From the cell containing the given text, extract its center point as [X, Y] coordinate. 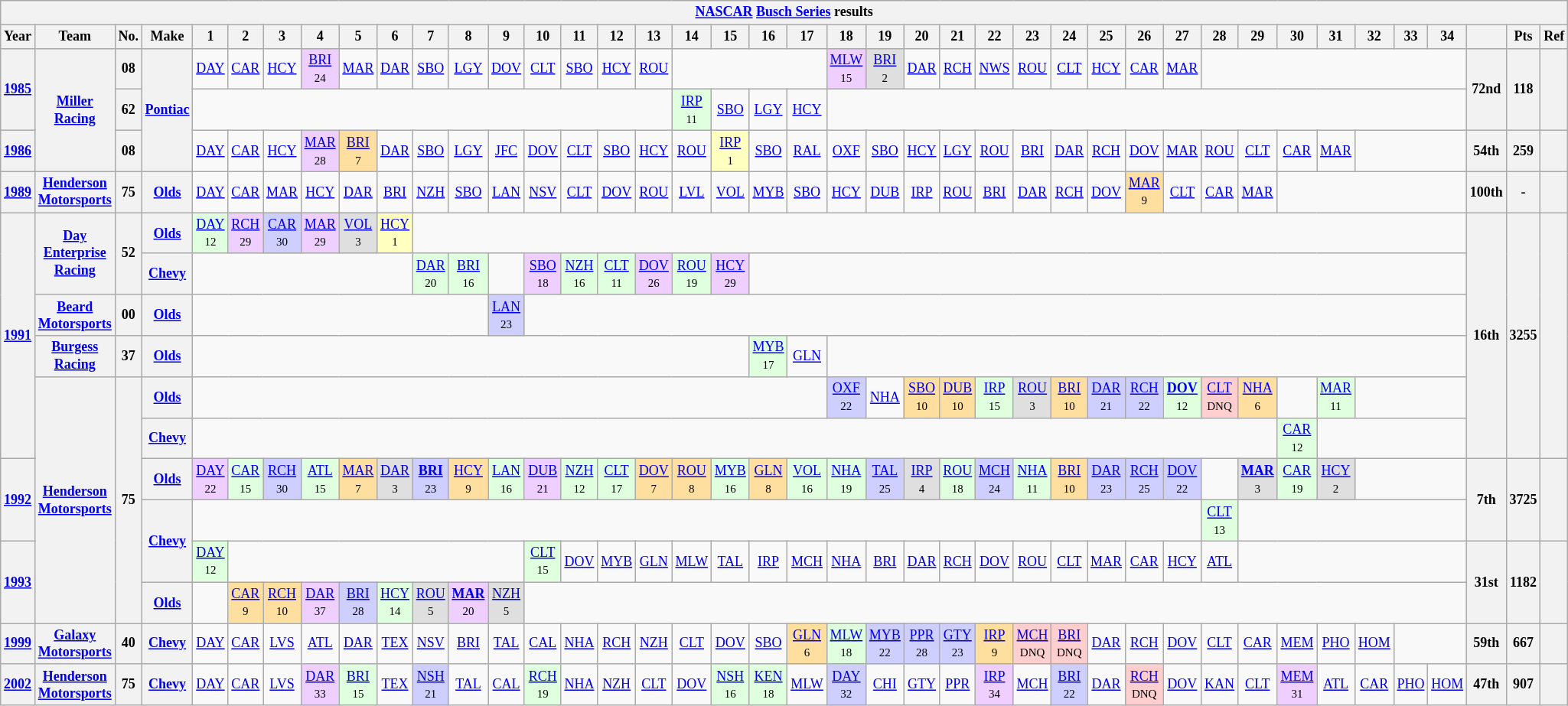
ROU18 [958, 480]
Pts [1523, 37]
52 [129, 254]
22 [995, 37]
907 [1523, 685]
CHI [885, 685]
BRI2 [885, 69]
7th [1487, 500]
CAR15 [246, 480]
14 [692, 37]
RCH19 [543, 685]
OXF [846, 151]
KAN [1220, 685]
NHA6 [1257, 397]
NASCAR Busch Series results [784, 12]
28 [1220, 37]
21 [958, 37]
IRP4 [921, 480]
1985 [18, 89]
DAR21 [1107, 397]
LAN16 [507, 480]
13 [654, 37]
DOV12 [1182, 397]
CLT11 [617, 274]
NZH12 [579, 480]
62 [129, 110]
00 [129, 315]
KEN18 [768, 685]
2 [246, 37]
19 [885, 37]
1993 [18, 581]
1989 [18, 192]
SBO18 [543, 274]
CAR30 [282, 233]
MAR20 [468, 603]
Galaxy Motorsports [75, 643]
1 [210, 37]
NWS [995, 69]
BRI22 [1070, 685]
NSH16 [730, 685]
CLT15 [543, 561]
BRIDNQ [1070, 643]
IRP34 [995, 685]
MAR9 [1144, 192]
DAY22 [210, 480]
16th [1487, 336]
DOV7 [654, 480]
6 [395, 37]
30 [1297, 37]
CLT13 [1220, 520]
CAR12 [1297, 438]
32 [1374, 37]
MEM31 [1297, 685]
Pontiac [167, 110]
9 [507, 37]
HCY14 [395, 603]
DOV26 [654, 274]
MYB22 [885, 643]
ROU3 [1032, 397]
RCH22 [1144, 397]
MEM [1297, 643]
12 [617, 37]
7 [430, 37]
DAR37 [320, 603]
IRP9 [995, 643]
NHA11 [1032, 480]
29 [1257, 37]
100th [1487, 192]
37 [129, 356]
MLW18 [846, 643]
259 [1523, 151]
11 [579, 37]
31 [1336, 37]
ROU19 [692, 274]
GTY [921, 685]
IRP15 [995, 397]
HCY9 [468, 480]
RCH25 [1144, 480]
IRP1 [730, 151]
VOL16 [807, 480]
BRI28 [358, 603]
PPR [958, 685]
27 [1182, 37]
10 [543, 37]
- [1523, 192]
33 [1411, 37]
59th [1487, 643]
RCHDNQ [1144, 685]
1999 [18, 643]
Day Enterprise Racing [75, 254]
31st [1487, 581]
RCH29 [246, 233]
667 [1523, 643]
MAR11 [1336, 397]
HCY29 [730, 274]
LVL [692, 192]
Ref [1554, 37]
1991 [18, 336]
GLN6 [807, 643]
IRP11 [692, 110]
34 [1448, 37]
15 [730, 37]
DUB10 [958, 397]
BRI15 [358, 685]
ROU8 [692, 480]
23 [1032, 37]
BRI23 [430, 480]
CLT17 [617, 480]
RCH10 [282, 603]
25 [1107, 37]
NSH21 [430, 685]
NZH5 [507, 603]
MYB17 [768, 356]
DUB21 [543, 480]
GLN8 [768, 480]
DAR33 [320, 685]
1986 [18, 151]
DAR3 [395, 480]
DOV22 [1182, 480]
Miller Racing [75, 110]
47th [1487, 685]
RAL [807, 151]
72nd [1487, 89]
2002 [18, 685]
40 [129, 643]
4 [320, 37]
MYB16 [730, 480]
Make [167, 37]
MLW15 [846, 69]
RCH30 [282, 480]
MAR28 [320, 151]
VOL3 [358, 233]
MCHDNQ [1032, 643]
LAN [507, 192]
DAY32 [846, 685]
ROU5 [430, 603]
CAR9 [246, 603]
MAR3 [1257, 480]
Year [18, 37]
24 [1070, 37]
GTY23 [958, 643]
LAN23 [507, 315]
26 [1144, 37]
8 [468, 37]
3 [282, 37]
NHA19 [846, 480]
NZH16 [579, 274]
DAR20 [430, 274]
54th [1487, 151]
BRI16 [468, 274]
CAR19 [1297, 480]
OXF22 [846, 397]
PPR28 [921, 643]
BRI24 [320, 69]
MAR7 [358, 480]
5 [358, 37]
3255 [1523, 336]
17 [807, 37]
118 [1523, 89]
16 [768, 37]
20 [921, 37]
1182 [1523, 581]
SBO10 [921, 397]
CLTDNQ [1220, 397]
Burgess Racing [75, 356]
BRI7 [358, 151]
HCY2 [1336, 480]
18 [846, 37]
ATL15 [320, 480]
Beard Motorsports [75, 315]
MAR29 [320, 233]
DUB [885, 192]
MCH24 [995, 480]
TAL25 [885, 480]
JFC [507, 151]
1992 [18, 500]
3725 [1523, 500]
HCY1 [395, 233]
Team [75, 37]
DAR23 [1107, 480]
VOL [730, 192]
No. [129, 37]
